Return the (X, Y) coordinate for the center point of the cell that contains the specified text.  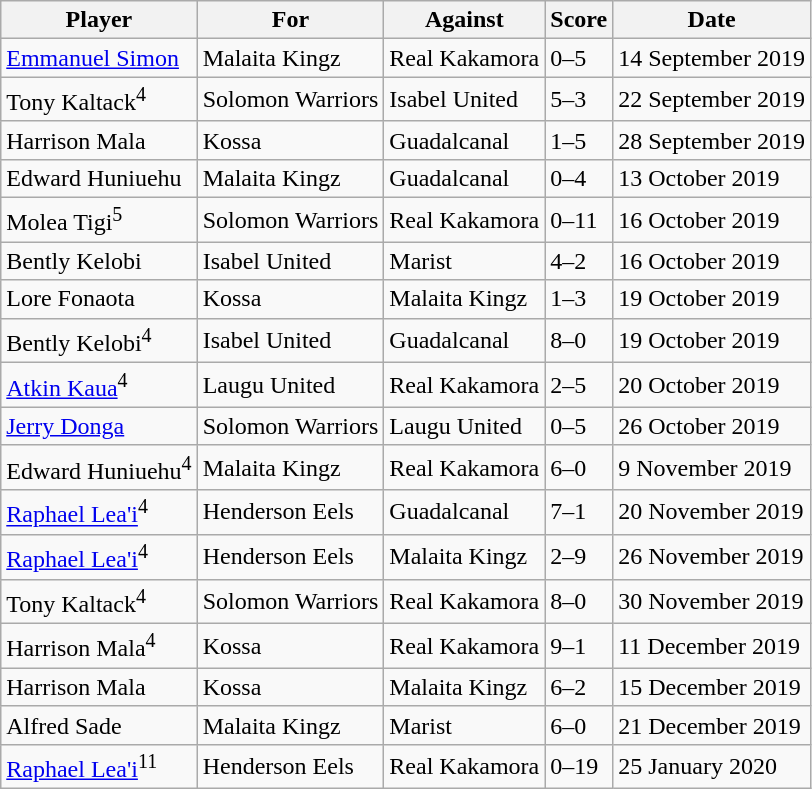
Player (99, 20)
Bently Kelobi (99, 261)
2–9 (579, 558)
Lore Fonaota (99, 299)
9 November 2019 (712, 468)
13 October 2019 (712, 178)
20 October 2019 (712, 386)
7–1 (579, 512)
5–3 (579, 100)
Edward Huniuehu (99, 178)
0–19 (579, 766)
Jerry Donga (99, 426)
22 September 2019 (712, 100)
30 November 2019 (712, 602)
0–11 (579, 220)
Molea Tigi5 (99, 220)
25 January 2020 (712, 766)
Atkin Kaua4 (99, 386)
Emmanuel Simon (99, 58)
20 November 2019 (712, 512)
28 September 2019 (712, 140)
Against (464, 20)
2–5 (579, 386)
26 October 2019 (712, 426)
Alfred Sade (99, 725)
0–4 (579, 178)
1–5 (579, 140)
14 September 2019 (712, 58)
Score (579, 20)
21 December 2019 (712, 725)
1–3 (579, 299)
Bently Kelobi4 (99, 340)
For (290, 20)
26 November 2019 (712, 558)
15 December 2019 (712, 687)
Edward Huniuehu4 (99, 468)
4–2 (579, 261)
9–1 (579, 646)
Harrison Mala4 (99, 646)
Date (712, 20)
11 December 2019 (712, 646)
Raphael Lea'i11 (99, 766)
6–2 (579, 687)
